Identify which cell holds the provided text, then report its (X, Y) central coordinate. 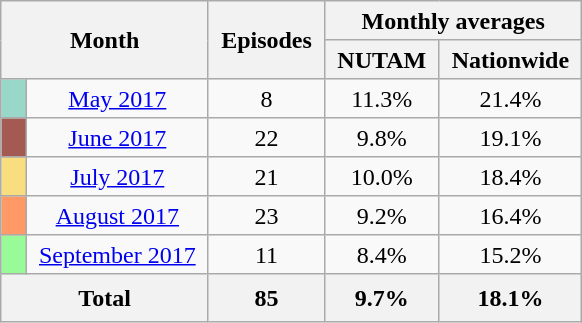
8 (266, 98)
18.1% (510, 298)
23 (266, 216)
11 (266, 254)
21 (266, 176)
22 (266, 138)
May 2017 (117, 98)
16.4% (510, 216)
21.4% (510, 98)
Total (105, 298)
Month (105, 40)
8.4% (382, 254)
10.0% (382, 176)
9.7% (382, 298)
85 (266, 298)
15.2% (510, 254)
9.8% (382, 138)
19.1% (510, 138)
9.2% (382, 216)
Episodes (266, 40)
11.3% (382, 98)
Nationwide (510, 60)
NUTAM (382, 60)
September 2017 (117, 254)
June 2017 (117, 138)
August 2017 (117, 216)
Monthly averages (454, 20)
18.4% (510, 176)
July 2017 (117, 176)
